Return the (X, Y) coordinate for the center point of the cell that contains the specified text.  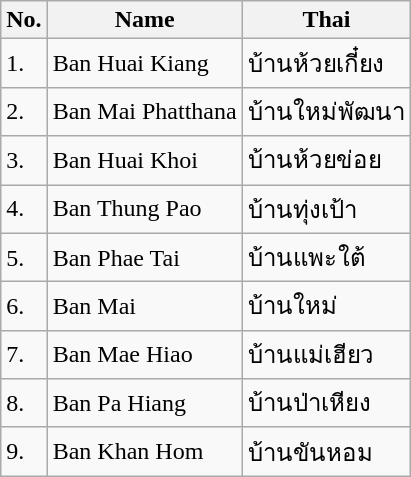
Ban Thung Pao (144, 208)
Ban Huai Khoi (144, 160)
Ban Huai Kiang (144, 64)
2. (24, 112)
Thai (326, 20)
บ้านใหม่ (326, 306)
บ้านทุ่งเป้า (326, 208)
7. (24, 354)
บ้านห้วยเกี๋ยง (326, 64)
5. (24, 258)
บ้านขันหอม (326, 452)
Ban Mai (144, 306)
บ้านแม่เฮียว (326, 354)
8. (24, 404)
บ้านป่าเหียง (326, 404)
บ้านใหม่พัฒนา (326, 112)
4. (24, 208)
No. (24, 20)
6. (24, 306)
Ban Mae Hiao (144, 354)
9. (24, 452)
บ้านห้วยข่อย (326, 160)
Ban Pa Hiang (144, 404)
Ban Phae Tai (144, 258)
3. (24, 160)
Ban Khan Hom (144, 452)
Name (144, 20)
1. (24, 64)
Ban Mai Phatthana (144, 112)
บ้านแพะใต้ (326, 258)
